Search for the cell housing the specified text and yield its [x, y] center coordinate. 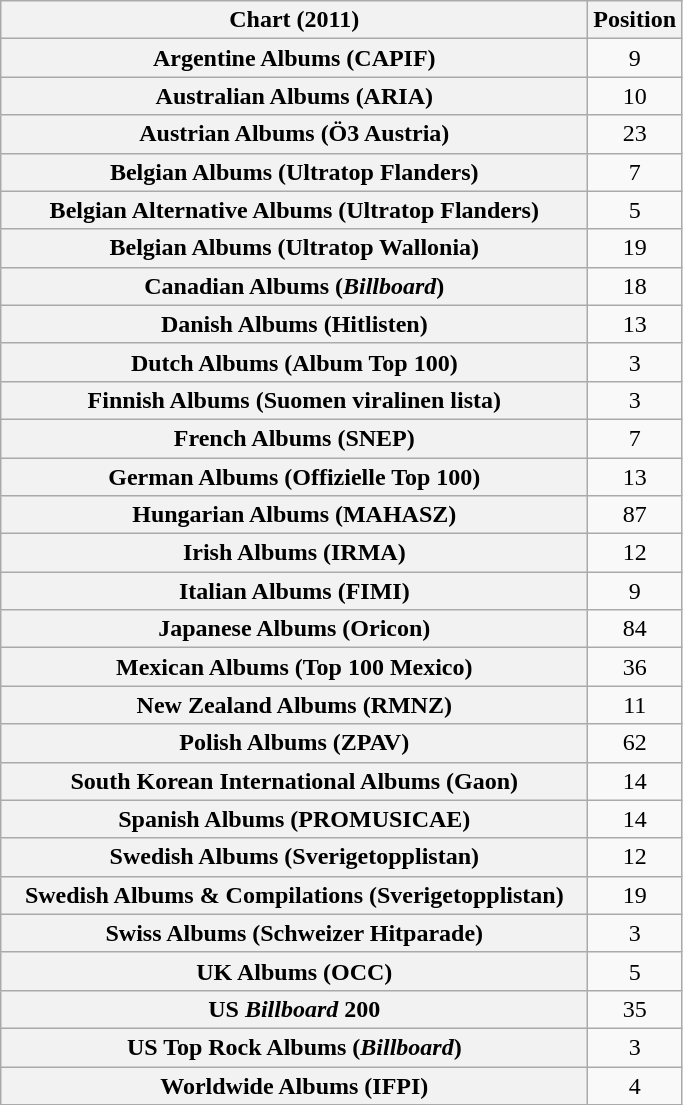
Worldwide Albums (IFPI) [294, 1085]
4 [635, 1085]
Italian Albums (FIMI) [294, 591]
36 [635, 667]
Austrian Albums (Ö3 Austria) [294, 134]
Belgian Albums (Ultratop Flanders) [294, 172]
French Albums (SNEP) [294, 438]
New Zealand Albums (RMNZ) [294, 705]
Hungarian Albums (MAHASZ) [294, 515]
11 [635, 705]
Chart (2011) [294, 20]
Japanese Albums (Oricon) [294, 629]
US Billboard 200 [294, 1009]
South Korean International Albums (Gaon) [294, 781]
23 [635, 134]
18 [635, 286]
Swedish Albums (Sverigetopplistan) [294, 857]
Dutch Albums (Album Top 100) [294, 362]
Argentine Albums (CAPIF) [294, 58]
62 [635, 743]
Spanish Albums (PROMUSICAE) [294, 819]
Australian Albums (ARIA) [294, 96]
35 [635, 1009]
UK Albums (OCC) [294, 971]
Finnish Albums (Suomen viralinen lista) [294, 400]
Belgian Albums (Ultratop Wallonia) [294, 248]
Swedish Albums & Compilations (Sverigetopplistan) [294, 895]
Mexican Albums (Top 100 Mexico) [294, 667]
Position [635, 20]
Canadian Albums (Billboard) [294, 286]
Irish Albums (IRMA) [294, 553]
Belgian Alternative Albums (Ultratop Flanders) [294, 210]
10 [635, 96]
German Albums (Offizielle Top 100) [294, 477]
84 [635, 629]
Swiss Albums (Schweizer Hitparade) [294, 933]
Polish Albums (ZPAV) [294, 743]
US Top Rock Albums (Billboard) [294, 1047]
87 [635, 515]
Danish Albums (Hitlisten) [294, 324]
